Detect which cell encompasses the target text, then output its (x, y) center coordinate. 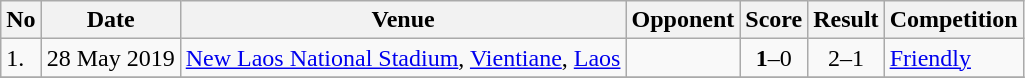
Date (110, 20)
New Laos National Stadium, Vientiane, Laos (403, 58)
1. (21, 58)
Opponent (683, 20)
Friendly (954, 58)
28 May 2019 (110, 58)
No (21, 20)
1–0 (774, 58)
Venue (403, 20)
2–1 (846, 58)
Score (774, 20)
Result (846, 20)
Competition (954, 20)
